Locate the cell with the specified text and output its (x, y) center coordinate. 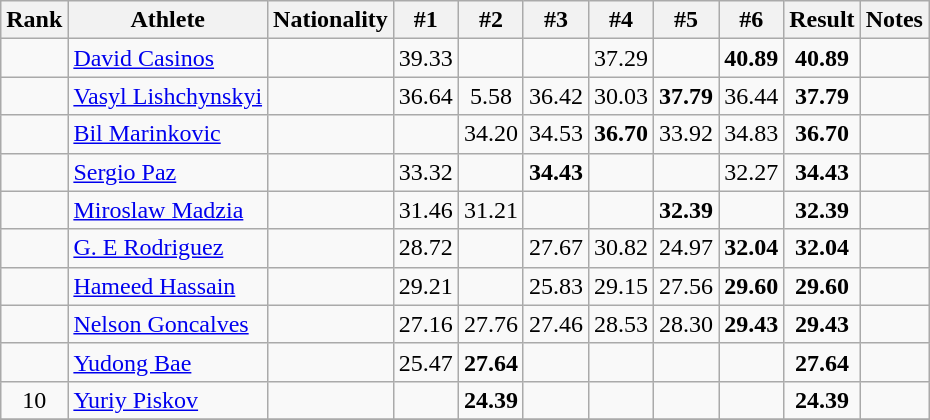
29.21 (426, 286)
24.97 (686, 248)
5.58 (490, 96)
Athlete (168, 20)
39.33 (426, 58)
33.32 (426, 172)
Nationality (331, 20)
29.15 (622, 286)
David Casinos (168, 58)
36.44 (752, 96)
#4 (622, 20)
30.03 (622, 96)
Vasyl Lishchynskyi (168, 96)
34.53 (556, 134)
#2 (490, 20)
27.46 (556, 324)
31.21 (490, 210)
36.42 (556, 96)
Rank (34, 20)
#5 (686, 20)
28.53 (622, 324)
Sergio Paz (168, 172)
Nelson Goncalves (168, 324)
#1 (426, 20)
31.46 (426, 210)
25.47 (426, 362)
27.67 (556, 248)
27.56 (686, 286)
Result (822, 20)
Notes (894, 20)
28.72 (426, 248)
25.83 (556, 286)
33.92 (686, 134)
#3 (556, 20)
Yuriy Piskov (168, 400)
32.27 (752, 172)
27.76 (490, 324)
Bil Marinkovic (168, 134)
10 (34, 400)
34.83 (752, 134)
Miroslaw Madzia (168, 210)
Hameed Hassain (168, 286)
#6 (752, 20)
34.20 (490, 134)
28.30 (686, 324)
37.29 (622, 58)
Yudong Bae (168, 362)
30.82 (622, 248)
G. E Rodriguez (168, 248)
36.64 (426, 96)
27.16 (426, 324)
